Output the (X, Y) coordinate of the center of the cell containing the given text.  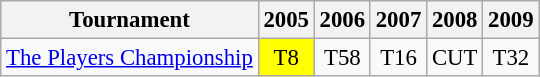
T16 (398, 58)
2005 (286, 20)
The Players Championship (130, 58)
2007 (398, 20)
T8 (286, 58)
CUT (455, 58)
Tournament (130, 20)
2009 (511, 20)
T58 (342, 58)
T32 (511, 58)
2006 (342, 20)
2008 (455, 20)
